Search for the cell housing the specified text and yield its (X, Y) center coordinate. 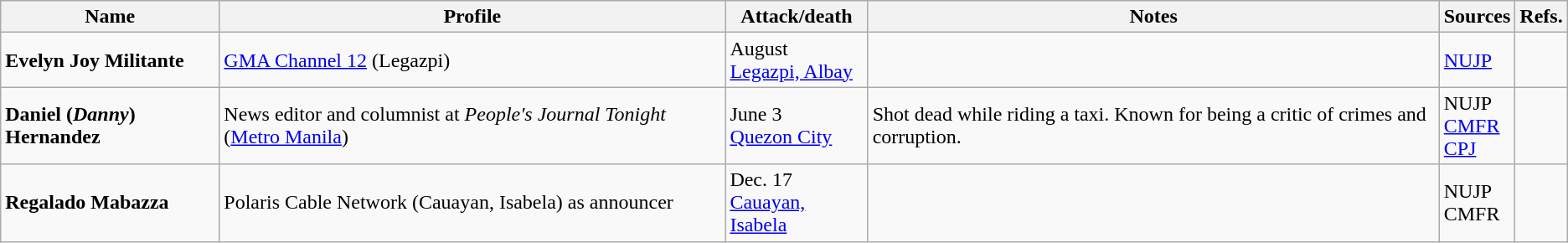
Dec. 17Cauayan, Isabela (797, 203)
Shot dead while riding a taxi. Known for being a critic of crimes and corruption. (1153, 126)
NUJP (1478, 60)
NUJPCMFR (1478, 203)
Attack/death (797, 17)
News editor and columnist at People's Journal Tonight (Metro Manila) (472, 126)
Evelyn Joy Militante (111, 60)
June 3Quezon City (797, 126)
Sources (1478, 17)
NUJPCMFRCPJ (1478, 126)
Polaris Cable Network (Cauayan, Isabela) as announcer (472, 203)
Name (111, 17)
Notes (1153, 17)
AugustLegazpi, Albay (797, 60)
Profile (472, 17)
GMA Channel 12 (Legazpi) (472, 60)
Refs. (1541, 17)
Regalado Mabazza (111, 203)
Daniel (Danny) Hernandez (111, 126)
